Return the (X, Y) coordinate for the center point of the cell that contains the specified text.  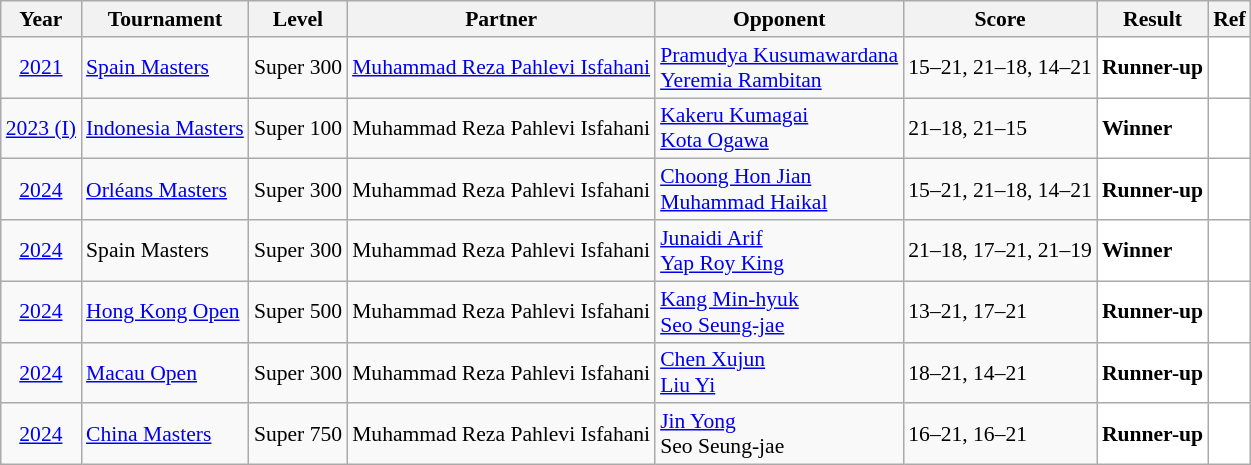
Chen Xujun Liu Yi (779, 372)
Result (1152, 19)
China Masters (165, 434)
Indonesia Masters (165, 128)
Hong Kong Open (165, 312)
Super 750 (298, 434)
Choong Hon Jian Muhammad Haikal (779, 190)
21–18, 21–15 (1000, 128)
Partner (501, 19)
21–18, 17–21, 21–19 (1000, 250)
Junaidi Arif Yap Roy King (779, 250)
Score (1000, 19)
Level (298, 19)
18–21, 14–21 (1000, 372)
Pramudya Kusumawardana Yeremia Rambitan (779, 68)
Super 500 (298, 312)
Tournament (165, 19)
Kang Min-hyuk Seo Seung-jae (779, 312)
13–21, 17–21 (1000, 312)
Year (41, 19)
Macau Open (165, 372)
2023 (I) (41, 128)
Ref (1229, 19)
2021 (41, 68)
16–21, 16–21 (1000, 434)
Kakeru Kumagai Kota Ogawa (779, 128)
Opponent (779, 19)
Orléans Masters (165, 190)
Super 100 (298, 128)
Jin Yong Seo Seung-jae (779, 434)
